Identify which cell holds the provided text, then report its (x, y) central coordinate. 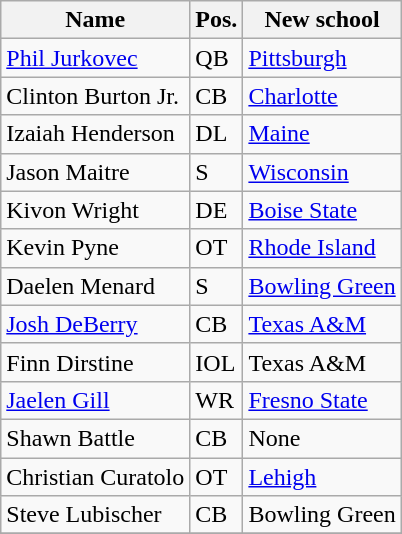
Name (96, 20)
Jason Maitre (96, 172)
Fresno State (322, 400)
DE (216, 210)
Maine (322, 134)
Josh DeBerry (96, 324)
Shawn Battle (96, 438)
Phil Jurkovec (96, 58)
Wisconsin (322, 172)
Rhode Island (322, 248)
Boise State (322, 210)
Steve Lubischer (96, 515)
Kevin Pyne (96, 248)
DL (216, 134)
Daelen Menard (96, 286)
Charlotte (322, 96)
None (322, 438)
Clinton Burton Jr. (96, 96)
Lehigh (322, 477)
IOL (216, 362)
Finn Dirstine (96, 362)
New school (322, 20)
QB (216, 58)
Kivon Wright (96, 210)
WR (216, 400)
Pos. (216, 20)
Christian Curatolo (96, 477)
Pittsburgh (322, 58)
Jaelen Gill (96, 400)
Izaiah Henderson (96, 134)
